Determine the [X, Y] coordinate at the center of the cell enclosing the given text.  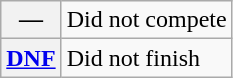
Did not compete [146, 20]
— [31, 20]
DNF [31, 58]
Did not finish [146, 58]
